Locate the cell with the specified text and output its [x, y] center coordinate. 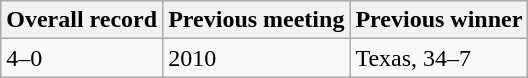
Previous meeting [256, 20]
Previous winner [439, 20]
Texas, 34–7 [439, 58]
4–0 [82, 58]
2010 [256, 58]
Overall record [82, 20]
